Provide the (X, Y) coordinate of the cell's center where the given text is located.  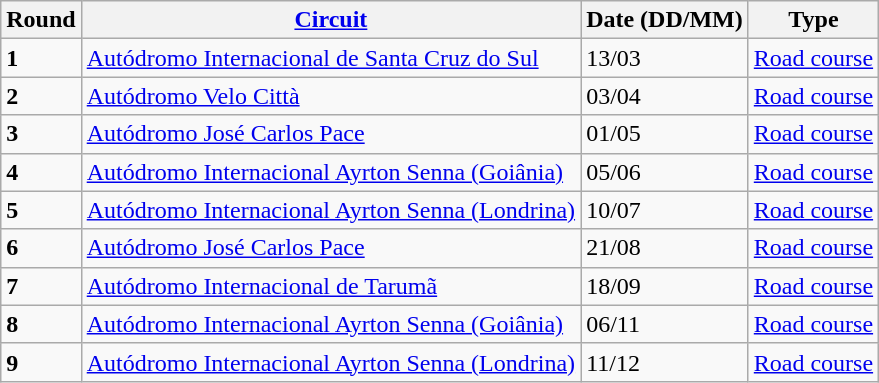
Round (41, 20)
11/12 (665, 362)
Autódromo Velo Città (330, 96)
1 (41, 58)
4 (41, 172)
5 (41, 210)
05/06 (665, 172)
Autódromo Internacional de Santa Cruz do Sul (330, 58)
10/07 (665, 210)
Type (813, 20)
18/09 (665, 286)
6 (41, 248)
03/04 (665, 96)
Date (DD/MM) (665, 20)
9 (41, 362)
06/11 (665, 324)
7 (41, 286)
13/03 (665, 58)
2 (41, 96)
8 (41, 324)
01/05 (665, 134)
21/08 (665, 248)
Autódromo Internacional de Tarumã (330, 286)
3 (41, 134)
Circuit (330, 20)
